Provide the [X, Y] coordinate of the cell's center where the given text is located.  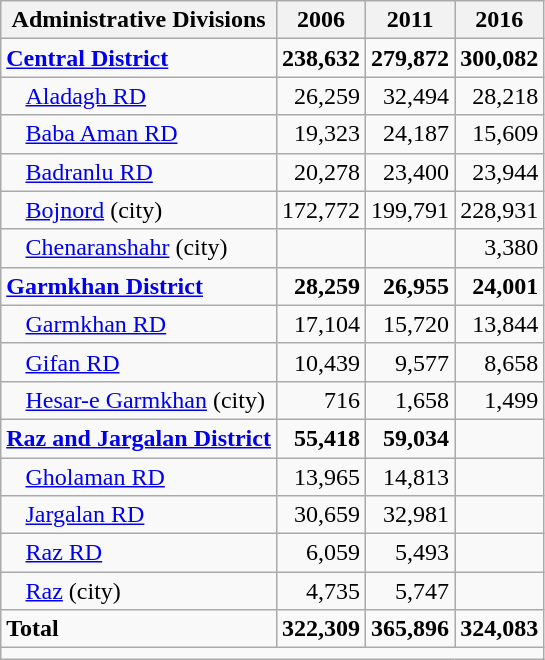
55,418 [320, 438]
23,400 [410, 172]
5,747 [410, 591]
23,944 [500, 172]
30,659 [320, 515]
Raz RD [139, 553]
365,896 [410, 629]
199,791 [410, 210]
17,104 [320, 324]
Hesar-e Garmkhan (city) [139, 400]
Gholaman RD [139, 477]
Garmkhan District [139, 286]
Garmkhan RD [139, 324]
2016 [500, 20]
24,001 [500, 286]
32,981 [410, 515]
24,187 [410, 134]
Aladagh RD [139, 96]
238,632 [320, 58]
2011 [410, 20]
26,955 [410, 286]
10,439 [320, 362]
15,720 [410, 324]
13,965 [320, 477]
300,082 [500, 58]
Central District [139, 58]
20,278 [320, 172]
8,658 [500, 362]
3,380 [500, 248]
1,658 [410, 400]
14,813 [410, 477]
Bojnord (city) [139, 210]
13,844 [500, 324]
6,059 [320, 553]
9,577 [410, 362]
5,493 [410, 553]
322,309 [320, 629]
28,259 [320, 286]
2006 [320, 20]
1,499 [500, 400]
Gifan RD [139, 362]
Badranlu RD [139, 172]
15,609 [500, 134]
279,872 [410, 58]
Jargalan RD [139, 515]
Baba Aman RD [139, 134]
26,259 [320, 96]
59,034 [410, 438]
19,323 [320, 134]
716 [320, 400]
Administrative Divisions [139, 20]
32,494 [410, 96]
228,931 [500, 210]
324,083 [500, 629]
Raz (city) [139, 591]
Total [139, 629]
Chenaranshahr (city) [139, 248]
172,772 [320, 210]
Raz and Jargalan District [139, 438]
28,218 [500, 96]
4,735 [320, 591]
